Locate the cell with the specified text and output its [X, Y] center coordinate. 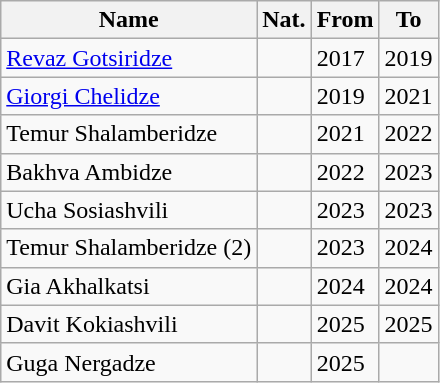
Davit Kokiashvili [129, 324]
Nat. [284, 20]
Gia Akhalkatsi [129, 286]
Name [129, 20]
Temur Shalamberidze (2) [129, 248]
Guga Nergadze [129, 362]
Bakhva Ambidze [129, 172]
2017 [345, 58]
From [345, 20]
Temur Shalamberidze [129, 134]
Ucha Sosiashvili [129, 210]
Giorgi Chelidze [129, 96]
Revaz Gotsiridze [129, 58]
To [408, 20]
